For the text-containing cell, return its midpoint in (X, Y) coordinate format. 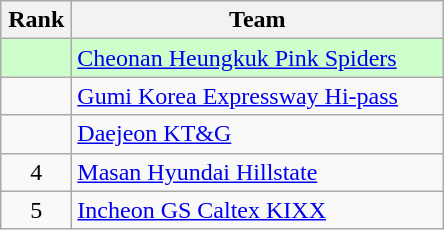
Team (258, 20)
5 (36, 210)
Rank (36, 20)
4 (36, 172)
Daejeon KT&G (258, 134)
Incheon GS Caltex KIXX (258, 210)
Gumi Korea Expressway Hi-pass (258, 96)
Cheonan Heungkuk Pink Spiders (258, 58)
Masan Hyundai Hillstate (258, 172)
